Detect which cell encompasses the target text, then output its (x, y) center coordinate. 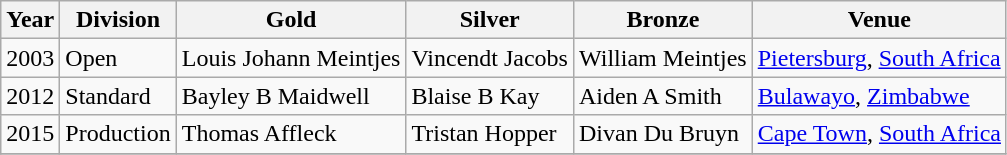
Silver (490, 20)
2003 (30, 58)
2015 (30, 134)
Thomas Affleck (291, 134)
Bulawayo, Zimbabwe (879, 96)
Bronze (662, 20)
2012 (30, 96)
William Meintjes (662, 58)
Venue (879, 20)
Gold (291, 20)
Divan Du Bruyn (662, 134)
Division (118, 20)
Year (30, 20)
Blaise B Kay (490, 96)
Louis Johann Meintjes (291, 58)
Aiden A Smith (662, 96)
Cape Town, South Africa (879, 134)
Bayley B Maidwell (291, 96)
Pietersburg, South Africa (879, 58)
Open (118, 58)
Tristan Hopper (490, 134)
Standard (118, 96)
Vincendt Jacobs (490, 58)
Production (118, 134)
